Search for the cell housing the specified text and yield its (x, y) center coordinate. 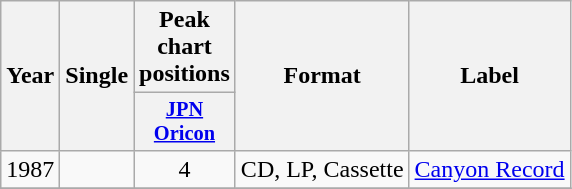
Canyon Record (490, 169)
CD, LP, Cassette (322, 169)
JPNOricon (185, 122)
Peak chart positions (185, 47)
1987 (30, 169)
Label (490, 76)
Single (97, 76)
4 (185, 169)
Format (322, 76)
Year (30, 76)
